Scan for the cell matching the given text and deliver its [X, Y] coordinate at center. 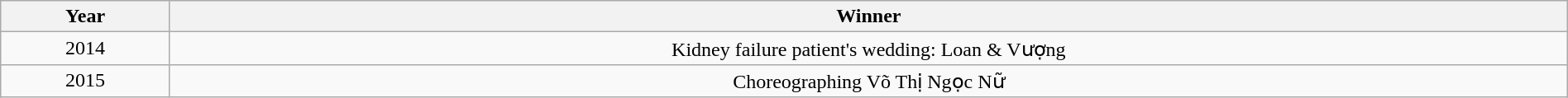
2015 [86, 81]
Kidney failure patient's wedding: Loan & Vượng [868, 49]
2014 [86, 49]
Year [86, 16]
Winner [868, 16]
Choreographing Võ Thị Ngọc Nữ [868, 81]
